Extract the (X, Y) coordinate from the center of the cell holding the provided text.  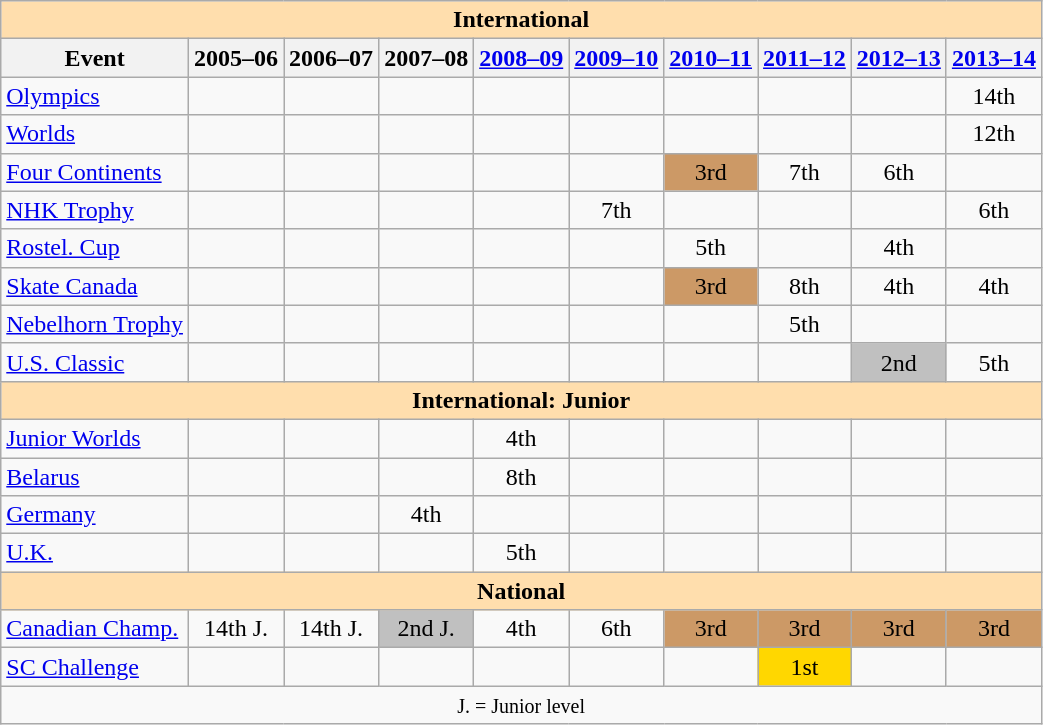
2012–13 (898, 58)
1st (805, 667)
Event (95, 58)
2nd (898, 362)
Skate Canada (95, 286)
International: Junior (522, 400)
U.S. Classic (95, 362)
2010–11 (711, 58)
2013–14 (994, 58)
Rostel. Cup (95, 248)
12th (994, 134)
International (522, 20)
U.K. (95, 553)
2011–12 (805, 58)
Nebelhorn Trophy (95, 324)
2009–10 (616, 58)
Germany (95, 515)
2006–07 (332, 58)
2008–09 (522, 58)
14th (994, 96)
NHK Trophy (95, 210)
Four Continents (95, 172)
SC Challenge (95, 667)
Junior Worlds (95, 438)
J. = Junior level (522, 705)
Canadian Champ. (95, 629)
Worlds (95, 134)
Belarus (95, 477)
2005–06 (236, 58)
Olympics (95, 96)
National (522, 591)
2007–08 (426, 58)
2nd J. (426, 629)
